Output the (X, Y) coordinate of the center of the cell containing the given text.  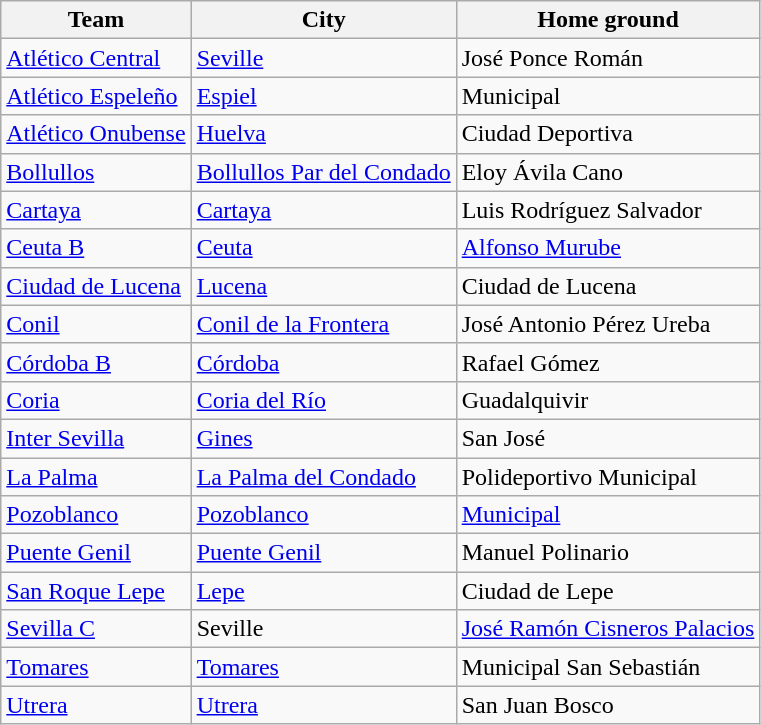
Lucena (324, 286)
Ciudad de Lepe (608, 591)
Conil de la Frontera (324, 324)
Lepe (324, 591)
Atlético Onubense (96, 134)
Gines (324, 438)
Guadalquivir (608, 400)
José Ramón Cisneros Palacios (608, 629)
Espiel (324, 96)
San José (608, 438)
Córdoba B (96, 362)
Eloy Ávila Cano (608, 172)
La Palma (96, 477)
Inter Sevilla (96, 438)
Alfonso Murube (608, 248)
San Roque Lepe (96, 591)
Conil (96, 324)
Ceuta B (96, 248)
Coria (96, 400)
La Palma del Condado (324, 477)
José Antonio Pérez Ureba (608, 324)
Huelva (324, 134)
Coria del Río (324, 400)
City (324, 20)
Municipal San Sebastián (608, 667)
Atlético Espeleño (96, 96)
Ciudad Deportiva (608, 134)
Rafael Gómez (608, 362)
San Juan Bosco (608, 705)
Córdoba (324, 362)
Manuel Polinario (608, 553)
Sevilla C (96, 629)
Atlético Central (96, 58)
Ceuta (324, 248)
Luis Rodríguez Salvador (608, 210)
José Ponce Román (608, 58)
Team (96, 20)
Bollullos Par del Condado (324, 172)
Home ground (608, 20)
Polideportivo Municipal (608, 477)
Bollullos (96, 172)
